Detect which cell encompasses the target text, then output its (x, y) center coordinate. 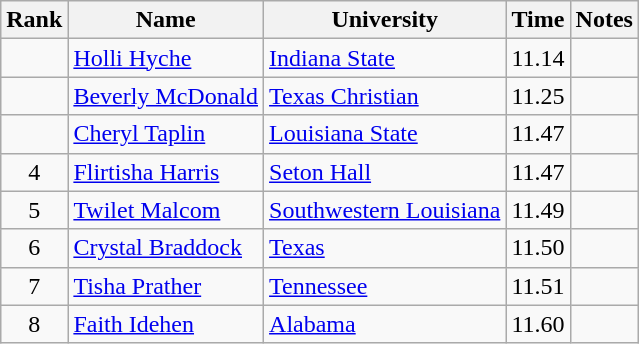
7 (34, 286)
11.50 (538, 248)
Tennessee (385, 286)
11.25 (538, 96)
Faith Idehen (166, 324)
11.60 (538, 324)
Name (166, 20)
11.49 (538, 210)
11.51 (538, 286)
8 (34, 324)
Crystal Braddock (166, 248)
Notes (604, 20)
Texas Christian (385, 96)
Indiana State (385, 58)
Beverly McDonald (166, 96)
4 (34, 172)
6 (34, 248)
5 (34, 210)
Tisha Prather (166, 286)
Cheryl Taplin (166, 134)
Alabama (385, 324)
Southwestern Louisiana (385, 210)
University (385, 20)
Rank (34, 20)
Flirtisha Harris (166, 172)
Holli Hyche (166, 58)
11.14 (538, 58)
Texas (385, 248)
Time (538, 20)
Twilet Malcom (166, 210)
Seton Hall (385, 172)
Louisiana State (385, 134)
